Determine the [X, Y] coordinate at the center of the cell enclosing the given text.  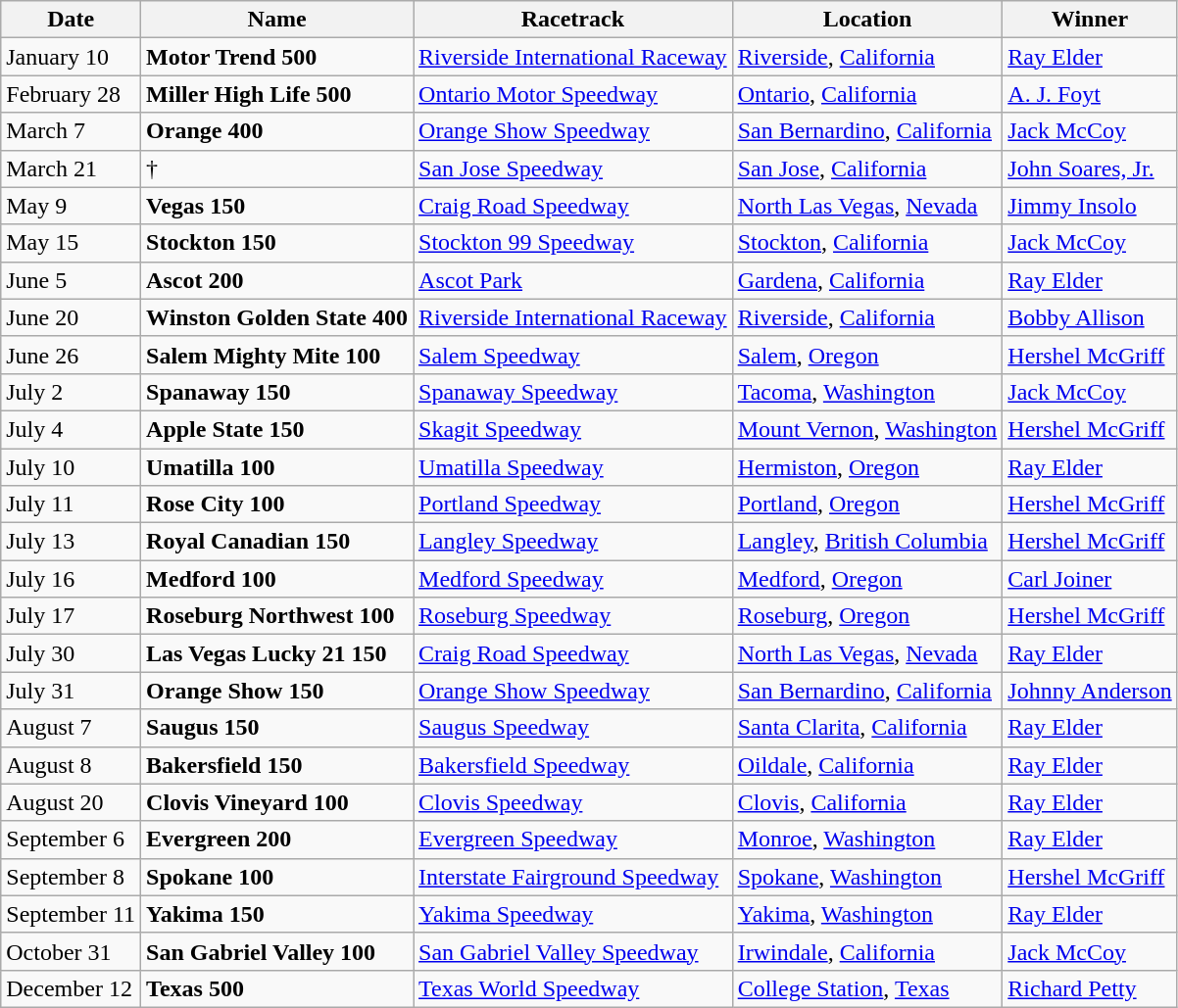
Clovis, California [867, 802]
July 4 [71, 429]
July 30 [71, 653]
San Gabriel Valley Speedway [573, 951]
Ontario, California [867, 94]
Spanaway 150 [277, 392]
Gardena, California [867, 280]
Ontario Motor Speedway [573, 94]
Irwindale, California [867, 951]
Saugus 150 [277, 728]
Royal Canadian 150 [277, 542]
Stockton, California [867, 243]
Racetrack [573, 20]
June 5 [71, 280]
Name [277, 20]
Bakersfield Speedway [573, 765]
Spanaway Speedway [573, 392]
Winner [1090, 20]
August 8 [71, 765]
Texas 500 [277, 988]
Salem Speedway [573, 355]
Orange 400 [277, 131]
Yakima Speedway [573, 914]
Johnny Anderson [1090, 691]
Bakersfield 150 [277, 765]
Skagit Speedway [573, 429]
Apple State 150 [277, 429]
December 12 [71, 988]
Santa Clarita, California [867, 728]
July 2 [71, 392]
Interstate Fairground Speedway [573, 877]
August 20 [71, 802]
San Gabriel Valley 100 [277, 951]
Richard Petty [1090, 988]
July 13 [71, 542]
Orange Show 150 [277, 691]
February 28 [71, 94]
Evergreen 200 [277, 840]
Ascot 200 [277, 280]
Evergreen Speedway [573, 840]
January 10 [71, 57]
Texas World Speedway [573, 988]
Motor Trend 500 [277, 57]
September 8 [71, 877]
Carl Joiner [1090, 579]
Umatilla Speedway [573, 467]
Langley Speedway [573, 542]
Medford 100 [277, 579]
Salem Mighty Mite 100 [277, 355]
July 10 [71, 467]
Rose City 100 [277, 504]
Medford, Oregon [867, 579]
Date [71, 20]
Ascot Park [573, 280]
Clovis Vineyard 100 [277, 802]
† [277, 168]
Roseburg Northwest 100 [277, 616]
San Jose, California [867, 168]
Las Vegas Lucky 21 150 [277, 653]
Location [867, 20]
March 7 [71, 131]
Yakima 150 [277, 914]
Winston Golden State 400 [277, 317]
September 11 [71, 914]
A. J. Foyt [1090, 94]
May 9 [71, 206]
Yakima, Washington [867, 914]
Vegas 150 [277, 206]
June 26 [71, 355]
Clovis Speedway [573, 802]
Medford Speedway [573, 579]
March 21 [71, 168]
July 16 [71, 579]
May 15 [71, 243]
Salem, Oregon [867, 355]
Umatilla 100 [277, 467]
June 20 [71, 317]
Portland, Oregon [867, 504]
July 31 [71, 691]
Spokane, Washington [867, 877]
College Station, Texas [867, 988]
September 6 [71, 840]
Oildale, California [867, 765]
Bobby Allison [1090, 317]
Miller High Life 500 [277, 94]
Mount Vernon, Washington [867, 429]
Tacoma, Washington [867, 392]
Spokane 100 [277, 877]
John Soares, Jr. [1090, 168]
July 11 [71, 504]
Portland Speedway [573, 504]
Roseburg Speedway [573, 616]
Stockton 150 [277, 243]
October 31 [71, 951]
Jimmy Insolo [1090, 206]
August 7 [71, 728]
Langley, British Columbia [867, 542]
San Jose Speedway [573, 168]
Saugus Speedway [573, 728]
Stockton 99 Speedway [573, 243]
Monroe, Washington [867, 840]
Roseburg, Oregon [867, 616]
Hermiston, Oregon [867, 467]
July 17 [71, 616]
